Provide the (x, y) coordinate of the cell's center where the given text is located.  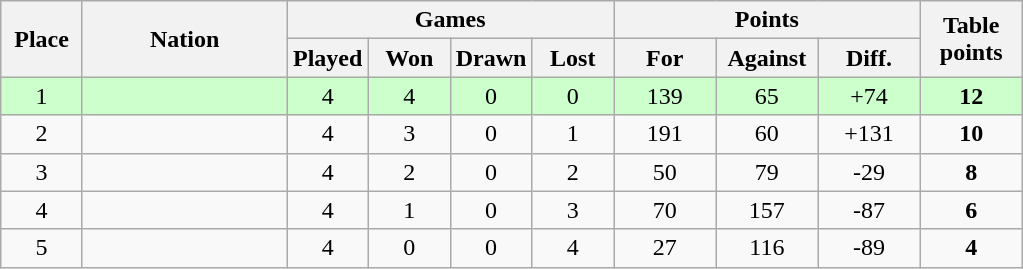
Against (767, 58)
116 (767, 248)
139 (665, 96)
12 (971, 96)
50 (665, 172)
For (665, 58)
6 (971, 210)
191 (665, 134)
60 (767, 134)
-87 (869, 210)
Played (328, 58)
157 (767, 210)
10 (971, 134)
-29 (869, 172)
+74 (869, 96)
79 (767, 172)
5 (42, 248)
70 (665, 210)
Lost (573, 58)
Points (767, 20)
Nation (184, 39)
+131 (869, 134)
Place (42, 39)
27 (665, 248)
Tablepoints (971, 39)
-89 (869, 248)
Drawn (491, 58)
Won (409, 58)
65 (767, 96)
Games (450, 20)
Diff. (869, 58)
8 (971, 172)
